For the text-containing cell, return its midpoint in (X, Y) coordinate format. 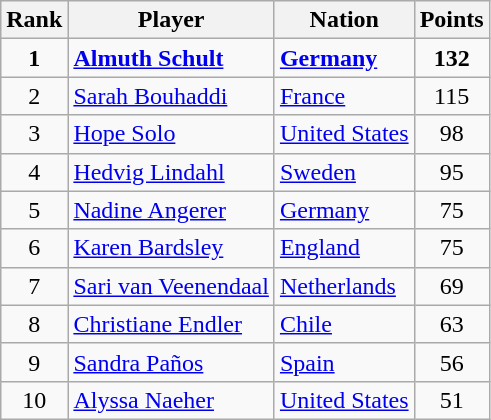
132 (452, 58)
5 (34, 210)
France (344, 96)
1 (34, 58)
Alyssa Naeher (172, 400)
6 (34, 248)
56 (452, 362)
Christiane Endler (172, 324)
Almuth Schult (172, 58)
98 (452, 134)
England (344, 248)
8 (34, 324)
Rank (34, 20)
Sarah Bouhaddi (172, 96)
Netherlands (344, 286)
9 (34, 362)
7 (34, 286)
Hedvig Lindahl (172, 172)
115 (452, 96)
63 (452, 324)
2 (34, 96)
Player (172, 20)
Nation (344, 20)
10 (34, 400)
Sweden (344, 172)
4 (34, 172)
Hope Solo (172, 134)
Sari van Veenendaal (172, 286)
Sandra Paños (172, 362)
Spain (344, 362)
95 (452, 172)
Nadine Angerer (172, 210)
51 (452, 400)
Karen Bardsley (172, 248)
3 (34, 134)
Chile (344, 324)
69 (452, 286)
Points (452, 20)
